Output the (X, Y) coordinate of the center of the cell containing the given text.  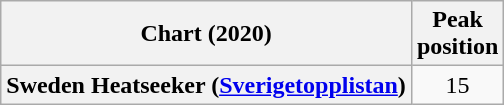
Peakposition (457, 34)
15 (457, 85)
Chart (2020) (206, 34)
Sweden Heatseeker (Sverigetopplistan) (206, 85)
